Provide the [x, y] coordinate of the cell's center where the given text is located.  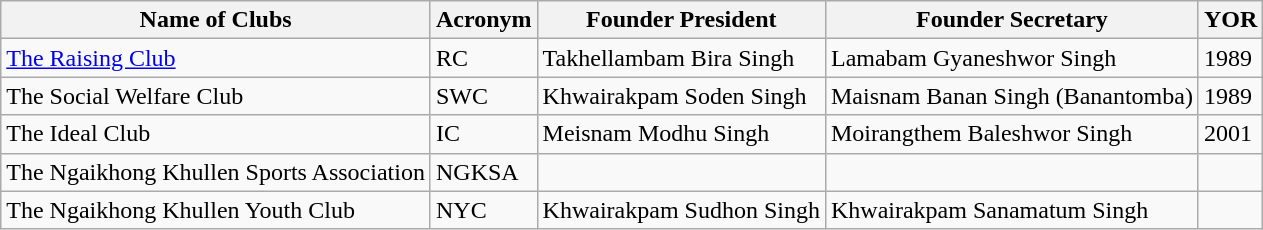
Acronym [484, 20]
The Raising Club [216, 58]
Moirangthem Baleshwor Singh [1012, 134]
YOR [1230, 20]
Founder Secretary [1012, 20]
The Social Welfare Club [216, 96]
Takhellambam Bira Singh [681, 58]
Maisnam Banan Singh (Banantomba) [1012, 96]
The Ngaikhong Khullen Sports Association [216, 172]
IC [484, 134]
RC [484, 58]
NGKSA [484, 172]
SWC [484, 96]
Khwairakpam Sudhon Singh [681, 210]
Name of Clubs [216, 20]
Lamabam Gyaneshwor Singh [1012, 58]
2001 [1230, 134]
Meisnam Modhu Singh [681, 134]
Khwairakpam Sanamatum Singh [1012, 210]
NYC [484, 210]
The Ideal Club [216, 134]
The Ngaikhong Khullen Youth Club [216, 210]
Khwairakpam Soden Singh [681, 96]
Founder President [681, 20]
